Return [X, Y] of the center of cell containing provided text 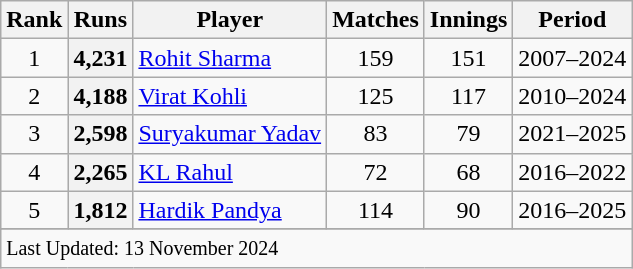
2016–2025 [572, 210]
125 [376, 96]
2010–2024 [572, 96]
2007–2024 [572, 58]
Player [230, 20]
KL Rahul [230, 172]
Rohit Sharma [230, 58]
159 [376, 58]
Hardik Pandya [230, 210]
117 [468, 96]
Innings [468, 20]
Last Updated: 13 November 2024 [316, 248]
151 [468, 58]
90 [468, 210]
72 [376, 172]
114 [376, 210]
Matches [376, 20]
3 [34, 134]
2 [34, 96]
1,812 [100, 210]
4,231 [100, 58]
1 [34, 58]
68 [468, 172]
5 [34, 210]
Suryakumar Yadav [230, 134]
Runs [100, 20]
Period [572, 20]
4,188 [100, 96]
4 [34, 172]
2016–2022 [572, 172]
79 [468, 134]
Rank [34, 20]
2,265 [100, 172]
2,598 [100, 134]
Virat Kohli [230, 96]
83 [376, 134]
2021–2025 [572, 134]
